Detect which cell encompasses the target text, then output its [x, y] center coordinate. 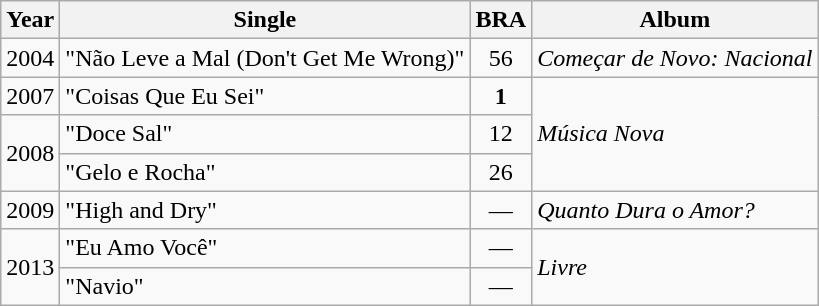
"High and Dry" [265, 210]
2004 [30, 58]
Year [30, 20]
"Eu Amo Você" [265, 248]
"Doce Sal" [265, 134]
BRA [501, 20]
"Não Leve a Mal (Don't Get Me Wrong)" [265, 58]
"Navio" [265, 286]
Música Nova [675, 134]
2013 [30, 267]
Começar de Novo: Nacional [675, 58]
26 [501, 172]
12 [501, 134]
Album [675, 20]
56 [501, 58]
2007 [30, 96]
2008 [30, 153]
"Gelo e Rocha" [265, 172]
"Coisas Que Eu Sei" [265, 96]
2009 [30, 210]
Quanto Dura o Amor? [675, 210]
Livre [675, 267]
1 [501, 96]
Single [265, 20]
